Extract the (x, y) coordinate from the center of the cell holding the provided text.  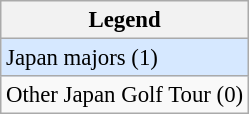
Legend (125, 20)
Japan majors (1) (125, 58)
Other Japan Golf Tour (0) (125, 95)
